For the text-containing cell, return its midpoint in [x, y] coordinate format. 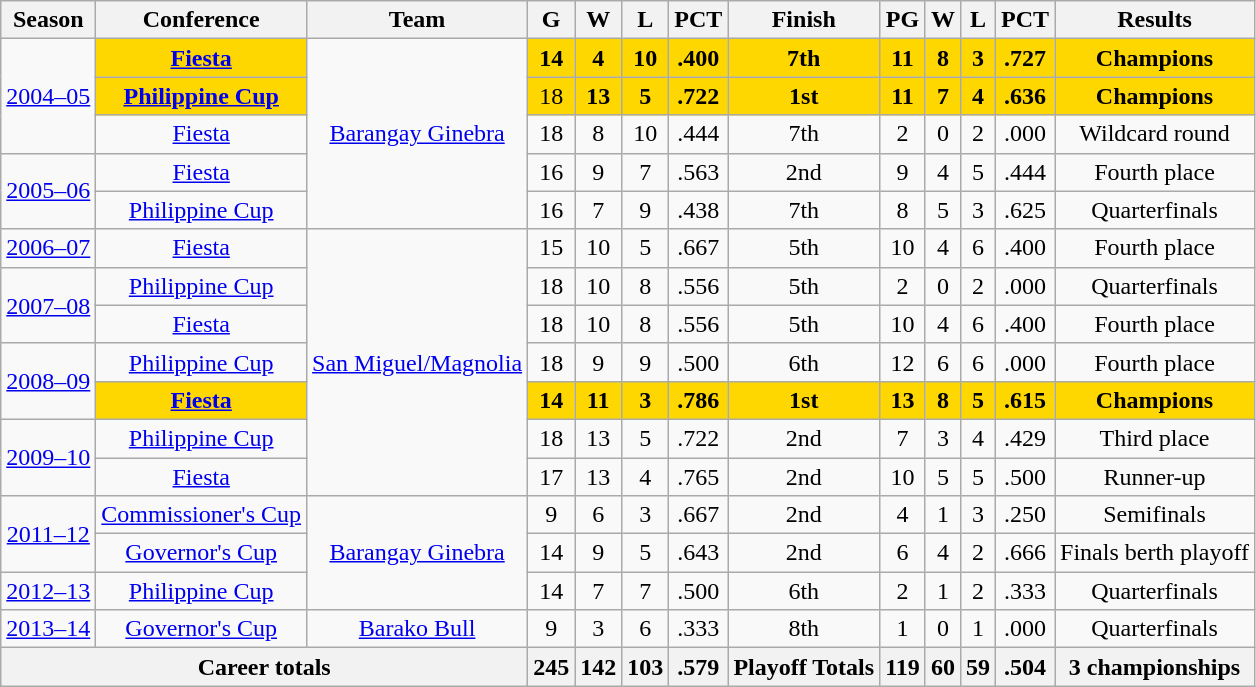
2009–10 [48, 457]
103 [646, 667]
2008–09 [48, 381]
San Miguel/Magnolia [418, 362]
2005–06 [48, 191]
.786 [698, 400]
2006–07 [48, 248]
.625 [1024, 210]
15 [552, 248]
G [552, 20]
2004–05 [48, 96]
.615 [1024, 400]
Career totals [264, 667]
.429 [1024, 438]
.643 [698, 553]
Finish [804, 20]
2007–08 [48, 305]
Third place [1155, 438]
60 [942, 667]
2012–13 [48, 591]
2011–12 [48, 534]
142 [598, 667]
59 [978, 667]
Season [48, 20]
PG [903, 20]
2013–14 [48, 629]
Conference [202, 20]
.636 [1024, 96]
Wildcard round [1155, 134]
.504 [1024, 667]
Semifinals [1155, 515]
Team [418, 20]
.666 [1024, 553]
.579 [698, 667]
.250 [1024, 515]
Commissioner's Cup [202, 515]
.727 [1024, 58]
Results [1155, 20]
245 [552, 667]
Runner-up [1155, 477]
17 [552, 477]
119 [903, 667]
Barako Bull [418, 629]
12 [903, 362]
3 championships [1155, 667]
Playoff Totals [804, 667]
.765 [698, 477]
Finals berth playoff [1155, 553]
.438 [698, 210]
8th [804, 629]
.563 [698, 172]
